Capture the cell that displays the provided text and extract its [X, Y] central coordinate. 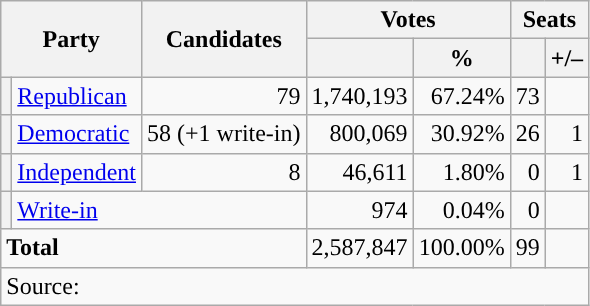
67.24% [462, 96]
Party [72, 39]
58 (+1 write-in) [224, 134]
Candidates [224, 39]
Total [154, 248]
30.92% [462, 134]
Republican [77, 96]
100.00% [462, 248]
974 [360, 210]
Source: [295, 286]
% [462, 58]
Independent [77, 172]
79 [224, 96]
73 [528, 96]
0.04% [462, 210]
2,587,847 [360, 248]
Seats [549, 20]
8 [224, 172]
Write-in [159, 210]
+/– [566, 58]
1.80% [462, 172]
1,740,193 [360, 96]
Votes [408, 20]
26 [528, 134]
99 [528, 248]
800,069 [360, 134]
46,611 [360, 172]
Democratic [77, 134]
